Capture the cell that displays the provided text and extract its [X, Y] central coordinate. 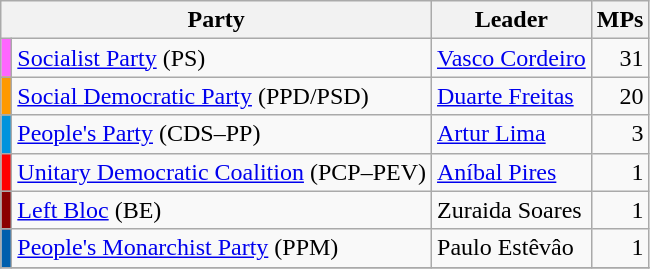
Duarte Freitas [512, 96]
Paulo Estêvâo [512, 248]
People's Party (CDS–PP) [222, 134]
3 [620, 134]
Unitary Democratic Coalition (PCP–PEV) [222, 172]
Zuraida Soares [512, 210]
Social Democratic Party (PPD/PSD) [222, 96]
Aníbal Pires [512, 172]
Leader [512, 20]
31 [620, 58]
Left Bloc (BE) [222, 210]
Socialist Party (PS) [222, 58]
MPs [620, 20]
People's Monarchist Party (PPM) [222, 248]
Artur Lima [512, 134]
Vasco Cordeiro [512, 58]
Party [216, 20]
20 [620, 96]
